Find where the given text appears and provide that cell's center as (X, Y) coordinate. 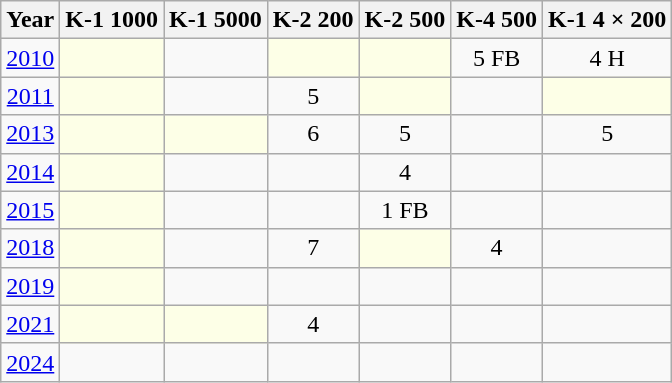
2013 (30, 134)
Year (30, 20)
2021 (30, 324)
K-2 500 (405, 20)
2015 (30, 210)
2014 (30, 172)
2019 (30, 286)
2010 (30, 58)
K-1 4 × 200 (606, 20)
7 (313, 248)
5 FB (497, 58)
1 FB (405, 210)
6 (313, 134)
2024 (30, 362)
K-1 1000 (112, 20)
4 H (606, 58)
2011 (30, 96)
K-1 5000 (216, 20)
K-4 500 (497, 20)
K-2 200 (313, 20)
2018 (30, 248)
